Return the [X, Y] coordinate for the center point of the cell that contains the specified text.  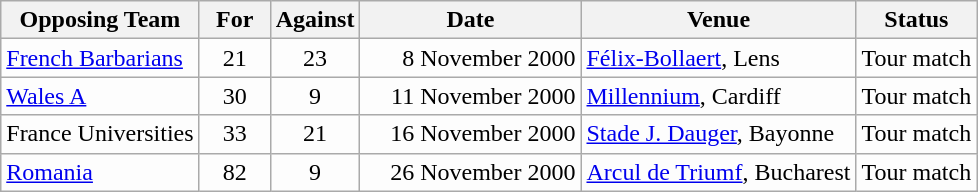
Arcul de Triumf, Bucharest [718, 172]
26 November 2000 [470, 172]
82 [234, 172]
France Universities [100, 134]
Félix-Bollaert, Lens [718, 58]
Status [916, 20]
30 [234, 96]
8 November 2000 [470, 58]
For [234, 20]
Date [470, 20]
Millennium, Cardiff [718, 96]
Stade J. Dauger, Bayonne [718, 134]
Romania [100, 172]
Venue [718, 20]
Against [315, 20]
16 November 2000 [470, 134]
Opposing Team [100, 20]
23 [315, 58]
French Barbarians [100, 58]
11 November 2000 [470, 96]
Wales A [100, 96]
33 [234, 134]
